Return [X, Y] of the center of cell containing provided text 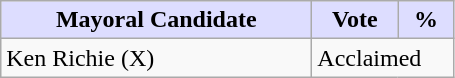
Vote [355, 20]
Acclaimed [383, 58]
Mayoral Candidate [156, 20]
Ken Richie (X) [156, 58]
% [426, 20]
